Find where the given text appears and provide that cell's center as [X, Y] coordinate. 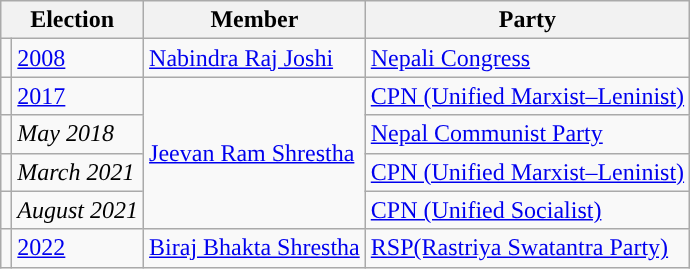
2017 [78, 96]
August 2021 [78, 210]
May 2018 [78, 134]
2022 [78, 248]
March 2021 [78, 172]
Party [527, 20]
Biraj Bhakta Shrestha [255, 248]
Member [255, 20]
Nabindra Raj Joshi [255, 58]
Nepal Communist Party [527, 134]
2008 [78, 58]
Jeevan Ram Shrestha [255, 153]
RSP(Rastriya Swatantra Party) [527, 248]
Election [72, 20]
CPN (Unified Socialist) [527, 210]
Nepali Congress [527, 58]
